Identify which cell holds the provided text, then report its [X, Y] central coordinate. 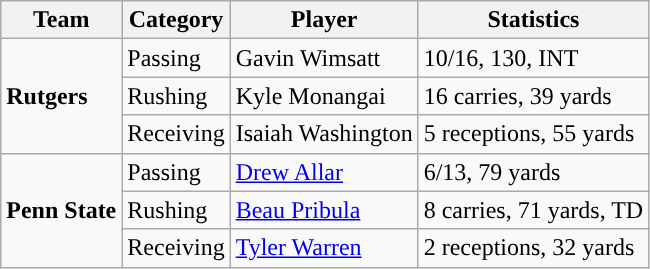
5 receptions, 55 yards [534, 134]
Statistics [534, 20]
16 carries, 39 yards [534, 96]
2 receptions, 32 yards [534, 248]
Tyler Warren [324, 248]
Team [62, 20]
Rutgers [62, 96]
6/13, 79 yards [534, 172]
Beau Pribula [324, 210]
8 carries, 71 yards, TD [534, 210]
Player [324, 20]
Kyle Monangai [324, 96]
Penn State [62, 210]
10/16, 130, INT [534, 58]
Category [176, 20]
Drew Allar [324, 172]
Gavin Wimsatt [324, 58]
Isaiah Washington [324, 134]
